Locate the cell with the specified text and output its (X, Y) center coordinate. 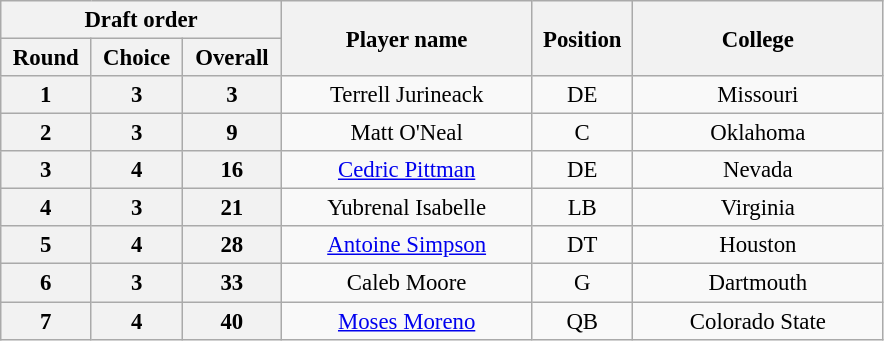
Position (582, 38)
1 (46, 95)
DT (582, 245)
Antoine Simpson (406, 245)
Oklahoma (758, 133)
LB (582, 208)
Yubrenal Isabelle (406, 208)
33 (232, 283)
28 (232, 245)
Moses Moreno (406, 321)
C (582, 133)
5 (46, 245)
6 (46, 283)
40 (232, 321)
Choice (137, 58)
Player name (406, 38)
Draft order (142, 20)
Virginia (758, 208)
College (758, 38)
2 (46, 133)
Matt O'Neal (406, 133)
7 (46, 321)
Overall (232, 58)
Nevada (758, 170)
9 (232, 133)
Colorado State (758, 321)
Terrell Jurineack (406, 95)
Missouri (758, 95)
21 (232, 208)
Cedric Pittman (406, 170)
Round (46, 58)
16 (232, 170)
Houston (758, 245)
Caleb Moore (406, 283)
Dartmouth (758, 283)
G (582, 283)
QB (582, 321)
